For the text-containing cell, return its midpoint in [x, y] coordinate format. 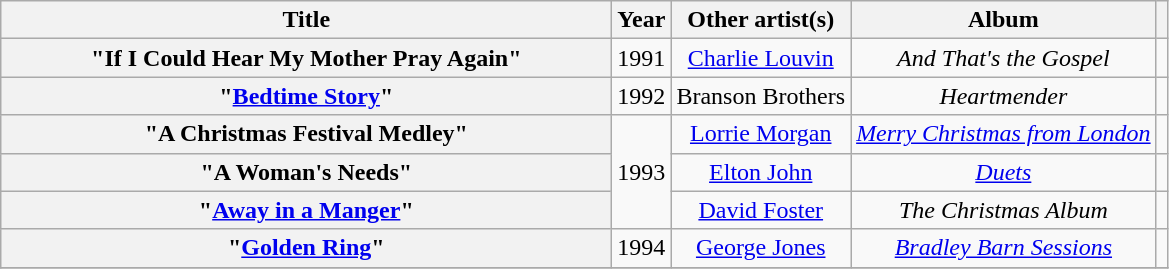
Charlie Louvin [761, 58]
Other artist(s) [761, 20]
"A Christmas Festival Medley" [306, 134]
Bradley Barn Sessions [1004, 248]
Merry Christmas from London [1004, 134]
1991 [642, 58]
1994 [642, 248]
David Foster [761, 210]
"Bedtime Story" [306, 96]
"If I Could Hear My Mother Pray Again" [306, 58]
Heartmender [1004, 96]
Year [642, 20]
Lorrie Morgan [761, 134]
Branson Brothers [761, 96]
Title [306, 20]
The Christmas Album [1004, 210]
And That's the Gospel [1004, 58]
Album [1004, 20]
"Away in a Manger" [306, 210]
George Jones [761, 248]
Duets [1004, 172]
"Golden Ring" [306, 248]
1992 [642, 96]
Elton John [761, 172]
1993 [642, 172]
"A Woman's Needs" [306, 172]
